For the text-containing cell, return its midpoint in (x, y) coordinate format. 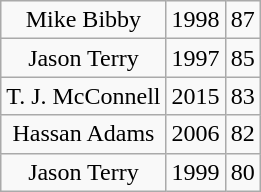
2006 (196, 134)
1998 (196, 20)
1999 (196, 172)
Hassan Adams (84, 134)
85 (242, 58)
80 (242, 172)
83 (242, 96)
T. J. McConnell (84, 96)
82 (242, 134)
1997 (196, 58)
87 (242, 20)
Mike Bibby (84, 20)
2015 (196, 96)
